Find where the given text appears and provide that cell's center as [x, y] coordinate. 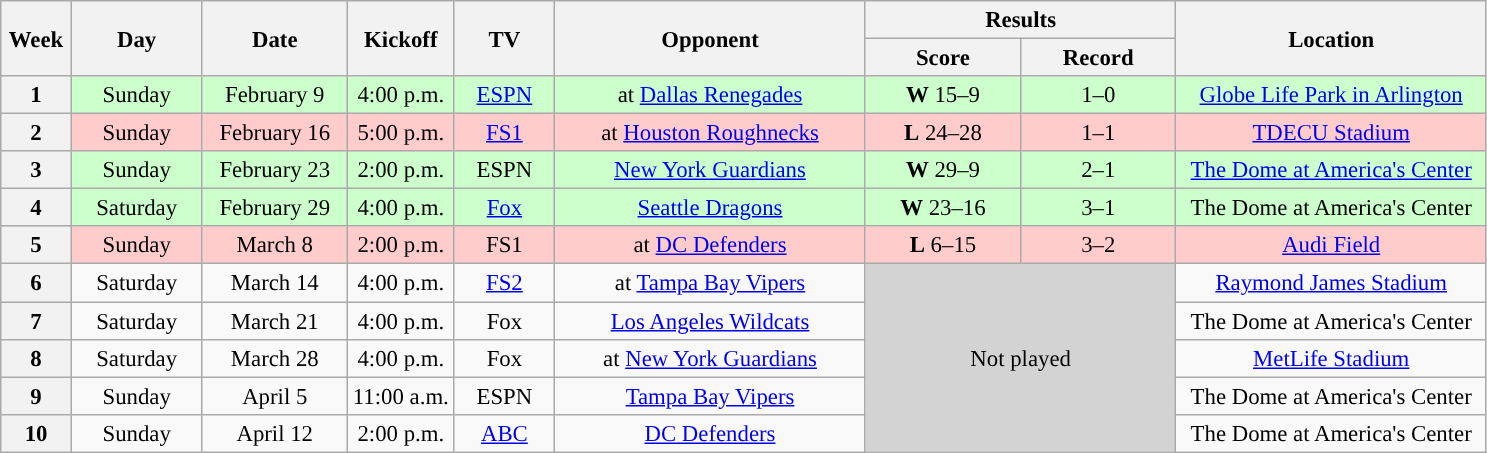
at Tampa Bay Vipers [710, 283]
Results [1020, 20]
3–1 [1098, 208]
ABC [504, 433]
1–0 [1098, 95]
Globe Life Park in Arlington [1332, 95]
5 [36, 245]
3–2 [1098, 245]
February 23 [275, 170]
April 5 [275, 396]
7 [36, 321]
MetLife Stadium [1332, 358]
Kickoff [402, 38]
March 14 [275, 283]
L 6–15 [942, 245]
DC Defenders [710, 433]
at New York Guardians [710, 358]
at Dallas Renegades [710, 95]
Los Angeles Wildcats [710, 321]
1 [36, 95]
New York Guardians [710, 170]
Record [1098, 58]
Audi Field [1332, 245]
10 [36, 433]
March 28 [275, 358]
Seattle Dragons [710, 208]
Tampa Bay Vipers [710, 396]
3 [36, 170]
4 [36, 208]
Date [275, 38]
W 29–9 [942, 170]
L 24–28 [942, 133]
TV [504, 38]
9 [36, 396]
8 [36, 358]
Opponent [710, 38]
Location [1332, 38]
March 8 [275, 245]
Score [942, 58]
at Houston Roughnecks [710, 133]
Not played [1020, 358]
February 16 [275, 133]
2–1 [1098, 170]
April 12 [275, 433]
March 21 [275, 321]
5:00 p.m. [402, 133]
FS2 [504, 283]
2 [36, 133]
W 23–16 [942, 208]
1–1 [1098, 133]
at DC Defenders [710, 245]
February 9 [275, 95]
Week [36, 38]
6 [36, 283]
11:00 a.m. [402, 396]
W 15–9 [942, 95]
Raymond James Stadium [1332, 283]
TDECU Stadium [1332, 133]
Day [136, 38]
February 29 [275, 208]
